Output the (X, Y) coordinate of the center of the cell containing the given text.  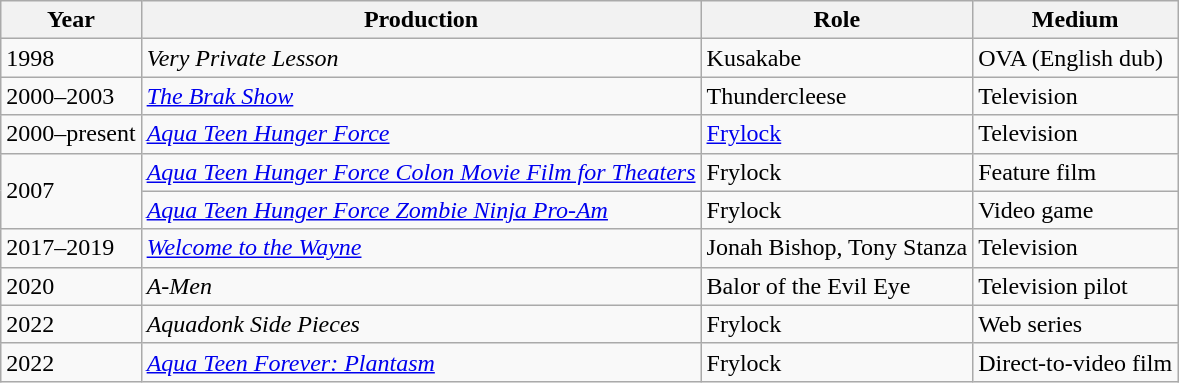
Jonah Bishop, Tony Stanza (837, 248)
Television pilot (1076, 286)
Aqua Teen Hunger Force Zombie Ninja Pro-Am (421, 210)
2007 (71, 191)
Feature film (1076, 172)
2000–present (71, 134)
Balor of the Evil Eye (837, 286)
Medium (1076, 20)
Year (71, 20)
OVA (English dub) (1076, 58)
The Brak Show (421, 96)
Welcome to the Wayne (421, 248)
Aqua Teen Forever: Plantasm (421, 362)
Production (421, 20)
Aqua Teen Hunger Force Colon Movie Film for Theaters (421, 172)
Very Private Lesson (421, 58)
Video game (1076, 210)
A-Men (421, 286)
Kusakabe (837, 58)
Direct-to-video film (1076, 362)
Aqua Teen Hunger Force (421, 134)
Aquadonk Side Pieces (421, 324)
1998 (71, 58)
Web series (1076, 324)
Role (837, 20)
Thundercleese (837, 96)
2000–2003 (71, 96)
2017–2019 (71, 248)
2020 (71, 286)
